Return the (x, y) coordinate for the center point of the cell that contains the specified text.  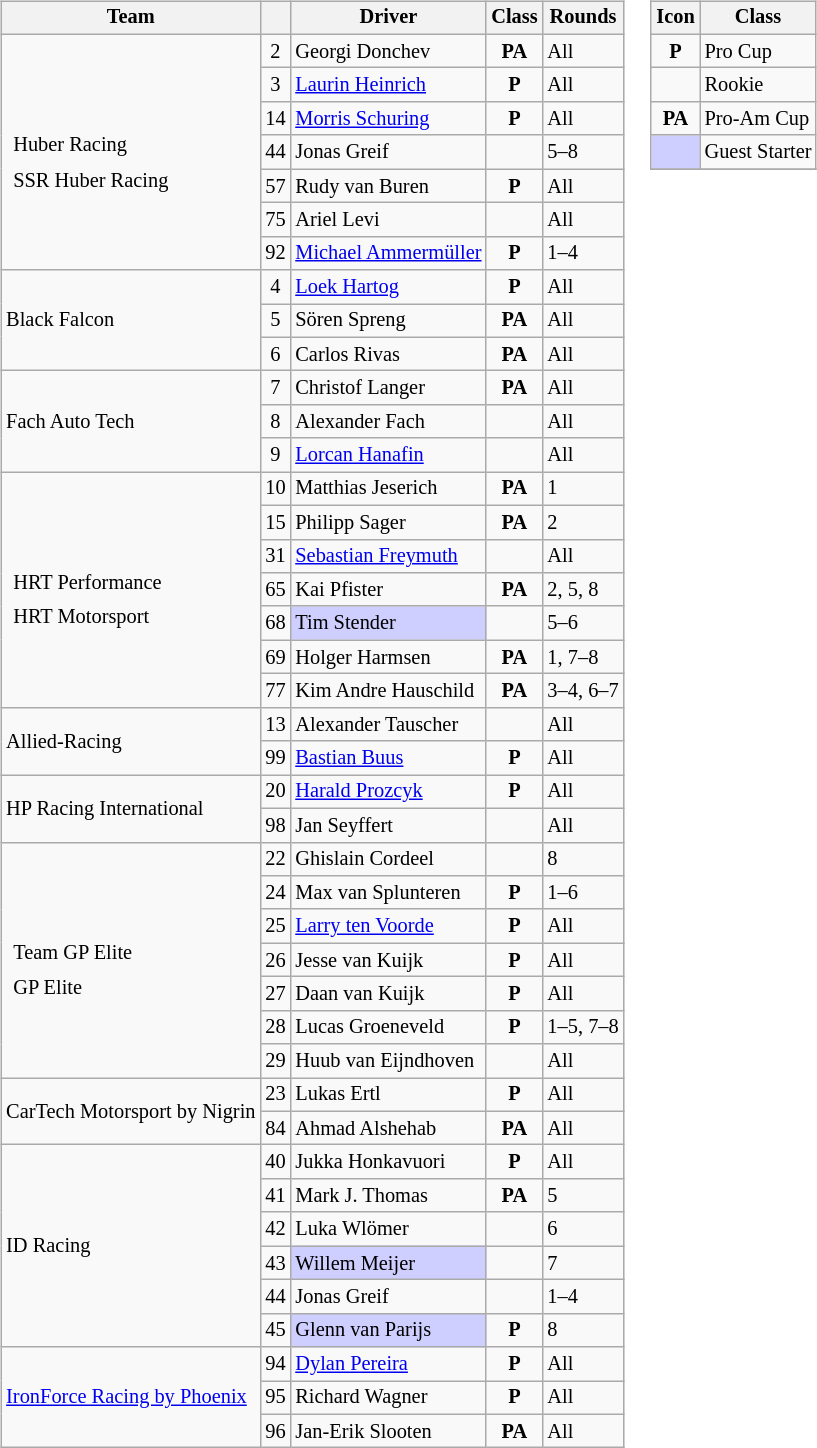
Michael Ammermüller (388, 253)
Morris Schuring (388, 119)
Jan Seyffert (388, 825)
Willem Meijer (388, 1263)
14 (275, 119)
HRT Performance (88, 582)
Sören Spreng (388, 321)
95 (275, 1398)
Loek Hartog (388, 287)
Harald Prozcyk (388, 792)
94 (275, 1364)
4 (275, 287)
1–5, 7–8 (584, 1027)
Huber Racing SSR Huber Racing (130, 152)
1, 7–8 (584, 657)
75 (275, 220)
ID Racing (130, 1246)
Luka Wlömer (388, 1229)
41 (275, 1196)
Philipp Sager (388, 522)
Laurin Heinrich (388, 85)
SSR Huber Racing (90, 180)
84 (275, 1128)
25 (275, 926)
Alexander Fach (388, 422)
Jukka Honkavuori (388, 1162)
1 (584, 489)
Sebastian Freymuth (388, 556)
Bastian Buus (388, 758)
Ahmad Alshehab (388, 1128)
Team (130, 18)
Max van Splunteren (388, 893)
27 (275, 994)
2, 5, 8 (584, 590)
Larry ten Voorde (388, 926)
Christof Langer (388, 388)
Icon (675, 18)
57 (275, 186)
HRT Motorsport (88, 618)
10 (275, 489)
20 (275, 792)
22 (275, 859)
Jan-Erik Slooten (388, 1431)
1–6 (584, 893)
Kai Pfister (388, 590)
CarTech Motorsport by Nigrin (130, 1112)
Tim Stender (388, 623)
HP Racing International (130, 808)
Carlos Rivas (388, 354)
Fach Auto Tech (130, 422)
24 (275, 893)
Richard Wagner (388, 1398)
99 (275, 758)
IronForce Racing by Phoenix (130, 1398)
28 (275, 1027)
Black Falcon (130, 320)
GP Elite (72, 988)
3 (275, 85)
HRT Performance HRT Motorsport (130, 590)
96 (275, 1431)
Rookie (758, 85)
Guest Starter (758, 152)
92 (275, 253)
29 (275, 1061)
Huber Racing (90, 145)
26 (275, 960)
Glenn van Parijs (388, 1330)
Daan van Kuijk (388, 994)
Team GP Elite GP Elite (130, 960)
Pro Cup (758, 51)
Lorcan Hanafin (388, 455)
Team GP Elite (72, 953)
Lukas Ertl (388, 1095)
Kim Andre Hauschild (388, 691)
45 (275, 1330)
43 (275, 1263)
Pro-Am Cup (758, 119)
69 (275, 657)
Huub van Eijndhoven (388, 1061)
Matthias Jeserich (388, 489)
31 (275, 556)
Jesse van Kuijk (388, 960)
98 (275, 825)
68 (275, 623)
13 (275, 724)
Allied-Racing (130, 740)
5–8 (584, 152)
77 (275, 691)
65 (275, 590)
Lucas Groeneveld (388, 1027)
15 (275, 522)
23 (275, 1095)
Alexander Tauscher (388, 724)
Mark J. Thomas (388, 1196)
Ghislain Cordeel (388, 859)
Holger Harmsen (388, 657)
Dylan Pereira (388, 1364)
Georgi Donchev (388, 51)
3–4, 6–7 (584, 691)
Rounds (584, 18)
9 (275, 455)
Rudy van Buren (388, 186)
Ariel Levi (388, 220)
42 (275, 1229)
5–6 (584, 623)
40 (275, 1162)
Driver (388, 18)
